Output the (x, y) coordinate of the center of the cell containing the given text.  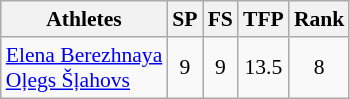
Rank (320, 19)
SP (184, 19)
Athletes (84, 19)
FS (220, 19)
TFP (264, 19)
13.5 (264, 68)
Elena BerezhnayaOļegs Šļahovs (84, 68)
8 (320, 68)
